Return the (X, Y) coordinate for the center point of the cell that contains the specified text.  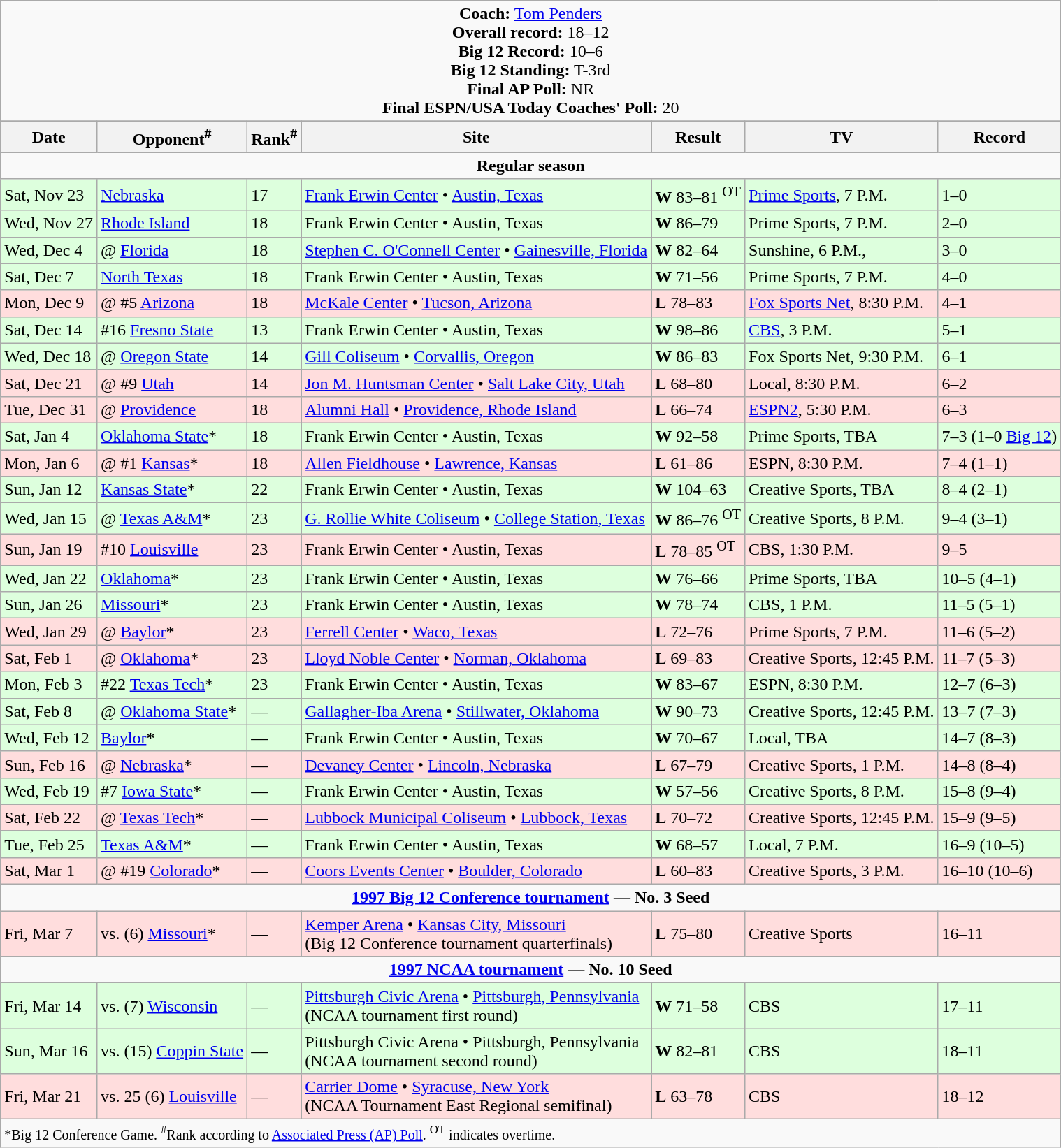
Mon, Dec 9 (49, 303)
*Big 12 Conference Game. #Rank according to Associated Press (AP) Poll. OT indicates overtime. (531, 1133)
#7 Iowa State* (172, 791)
2–0 (999, 224)
Wed, Jan 22 (49, 579)
Wed, Jan 29 (49, 632)
Wed, Feb 19 (49, 791)
CBS, 1 P.M. (842, 605)
Allen Fieldhouse • Lawrence, Kansas (477, 463)
L 67–79 (698, 764)
Coors Events Center • Boulder, Colorado (477, 871)
Sat, Feb 22 (49, 818)
@ #5 Arizona (172, 303)
Local, TBA (842, 738)
L 72–76 (698, 632)
Fox Sports Net, 9:30 P.M. (842, 356)
@ Florida (172, 250)
Rhode Island (172, 224)
Ferrell Center • Waco, Texas (477, 632)
Wed, Dec 18 (49, 356)
L 78–85 OT (698, 549)
10–5 (4–1) (999, 579)
Jon M. Huntsman Center • Salt Lake City, Utah (477, 383)
vs. (15) Coppin State (172, 1051)
W 86–79 (698, 224)
@ Baylor* (172, 632)
W 82–64 (698, 250)
11–6 (5–2) (999, 632)
Sun, Feb 16 (49, 764)
9–5 (999, 549)
14–8 (8–4) (999, 764)
18–12 (999, 1097)
Pittsburgh Civic Arena • Pittsburgh, Pennsylvania(NCAA tournament second round) (477, 1051)
Stephen C. O'Connell Center • Gainesville, Florida (477, 250)
@ Texas A&M* (172, 518)
W 83–67 (698, 685)
W 86–83 (698, 356)
7–4 (1–1) (999, 463)
4–0 (999, 277)
North Texas (172, 277)
@ Oklahoma State* (172, 711)
15–8 (9–4) (999, 791)
Sat, Dec 21 (49, 383)
5–1 (999, 330)
W 86–76 OT (698, 518)
@ #9 Utah (172, 383)
W 78–74 (698, 605)
@ #19 Colorado* (172, 871)
L 60–83 (698, 871)
Mon, Jan 6 (49, 463)
W 82–81 (698, 1051)
@ Nebraska* (172, 764)
16–11 (999, 933)
vs. 25 (6) Louisville (172, 1097)
8–4 (2–1) (999, 490)
22 (274, 490)
Wed, Dec 4 (49, 250)
Sun, Jan 26 (49, 605)
G. Rollie White Coliseum • College Station, Texas (477, 518)
17–11 (999, 1006)
L 63–78 (698, 1097)
ESPN2, 5:30 P.M. (842, 409)
Fri, Mar 21 (49, 1097)
7–3 (1–0 Big 12) (999, 436)
L 68–80 (698, 383)
W 92–58 (698, 436)
Site (477, 137)
@ Providence (172, 409)
Lubbock Municipal Coliseum • Lubbock, Texas (477, 818)
Sat, Dec 14 (49, 330)
Pittsburgh Civic Arena • Pittsburgh, Pennsylvania(NCAA tournament first round) (477, 1006)
9–4 (3–1) (999, 518)
Rank# (274, 137)
11–7 (5–3) (999, 658)
1–0 (999, 194)
@ Texas Tech* (172, 818)
Missouri* (172, 605)
W 104–63 (698, 490)
4–1 (999, 303)
W 83–81 OT (698, 194)
Creative Sports, TBA (842, 490)
18–11 (999, 1051)
#22 Texas Tech* (172, 685)
Devaney Center • Lincoln, Nebraska (477, 764)
Sat, Dec 7 (49, 277)
Oklahoma State* (172, 436)
Opponent# (172, 137)
16–10 (10–6) (999, 871)
Mon, Feb 3 (49, 685)
W 70–67 (698, 738)
17 (274, 194)
Fox Sports Net, 8:30 P.M. (842, 303)
#10 Louisville (172, 549)
6–2 (999, 383)
W 90–73 (698, 711)
Creative Sports, 3 P.M. (842, 871)
1997 Big 12 Conference tournament — No. 3 Seed (531, 898)
W 71–56 (698, 277)
Sat, Mar 1 (49, 871)
Record (999, 137)
Coach: Tom PendersOverall record: 18–12Big 12 Record: 10–6Big 12 Standing: T-3rd Final AP Poll: NR Final ESPN/USA Today Coaches' Poll: 20 (531, 61)
Regular season (531, 166)
L 69–83 (698, 658)
11–5 (5–1) (999, 605)
Kansas State* (172, 490)
CBS, 3 P.M. (842, 330)
Sun, Jan 12 (49, 490)
McKale Center • Tucson, Arizona (477, 303)
Lloyd Noble Center • Norman, Oklahoma (477, 658)
#16 Fresno State (172, 330)
Sun, Jan 19 (49, 549)
16–9 (10–5) (999, 844)
L 70–72 (698, 818)
Fri, Mar 14 (49, 1006)
@ Oklahoma* (172, 658)
Wed, Jan 15 (49, 518)
@ Oregon State (172, 356)
Kemper Arena • Kansas City, Missouri(Big 12 Conference tournament quarterfinals) (477, 933)
13–7 (7–3) (999, 711)
Carrier Dome • Syracuse, New York(NCAA Tournament East Regional semifinal) (477, 1097)
Texas A&M* (172, 844)
14–7 (8–3) (999, 738)
Sun, Mar 16 (49, 1051)
Sat, Feb 1 (49, 658)
L 66–74 (698, 409)
TV (842, 137)
Oklahoma* (172, 579)
vs. (6) Missouri* (172, 933)
12–7 (6–3) (999, 685)
Sat, Nov 23 (49, 194)
Gallagher-Iba Arena • Stillwater, Oklahoma (477, 711)
Date (49, 137)
Sat, Feb 8 (49, 711)
W 71–58 (698, 1006)
Gill Coliseum • Corvallis, Oregon (477, 356)
3–0 (999, 250)
W 76–66 (698, 579)
Fri, Mar 7 (49, 933)
@ #1 Kansas* (172, 463)
15–9 (9–5) (999, 818)
Sat, Jan 4 (49, 436)
W 98–86 (698, 330)
L 78–83 (698, 303)
Creative Sports, 1 P.M. (842, 764)
6–1 (999, 356)
Wed, Feb 12 (49, 738)
vs. (7) Wisconsin (172, 1006)
Tue, Feb 25 (49, 844)
Tue, Dec 31 (49, 409)
1997 NCAA tournament — No. 10 Seed (531, 970)
Baylor* (172, 738)
CBS, 1:30 P.M. (842, 549)
L 75–80 (698, 933)
Wed, Nov 27 (49, 224)
L 61–86 (698, 463)
W 68–57 (698, 844)
13 (274, 330)
Local, 7 P.M. (842, 844)
Nebraska (172, 194)
Result (698, 137)
Local, 8:30 P.M. (842, 383)
W 57–56 (698, 791)
Creative Sports (842, 933)
Sunshine, 6 P.M., (842, 250)
6–3 (999, 409)
Alumni Hall • Providence, Rhode Island (477, 409)
